Output the (x, y) coordinate of the center of the cell containing the given text.  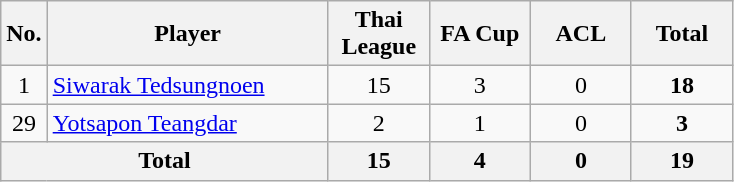
18 (682, 85)
Player (188, 34)
19 (682, 161)
Siwarak Tedsungnoen (188, 85)
29 (24, 123)
2 (378, 123)
Yotsapon Teangdar (188, 123)
ACL (580, 34)
4 (480, 161)
No. (24, 34)
FA Cup (480, 34)
Thai League (378, 34)
